Provide the (x, y) coordinate of the cell's center where the given text is located.  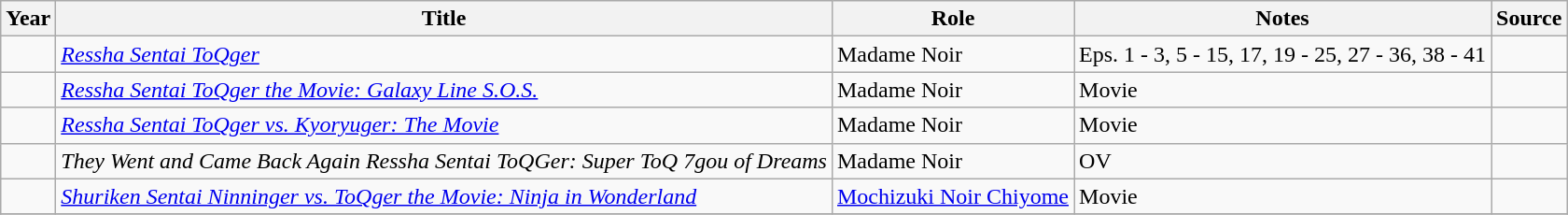
Ressha Sentai ToQger vs. Kyoryuger: The Movie (444, 125)
Title (444, 19)
Mochizuki Noir Chiyome (952, 196)
Role (952, 19)
Ressha Sentai ToQger the Movie: Galaxy Line S.O.S. (444, 90)
Shuriken Sentai Ninninger vs. ToQger the Movie: Ninja in Wonderland (444, 196)
Year (28, 19)
Notes (1282, 19)
Source (1529, 19)
Eps. 1 - 3, 5 - 15, 17, 19 - 25, 27 - 36, 38 - 41 (1282, 54)
They Went and Came Back Again Ressha Sentai ToQGer: Super ToQ 7gou of Dreams (444, 161)
Ressha Sentai ToQger (444, 54)
OV (1282, 161)
